From the cell containing the given text, extract its center point as [X, Y] coordinate. 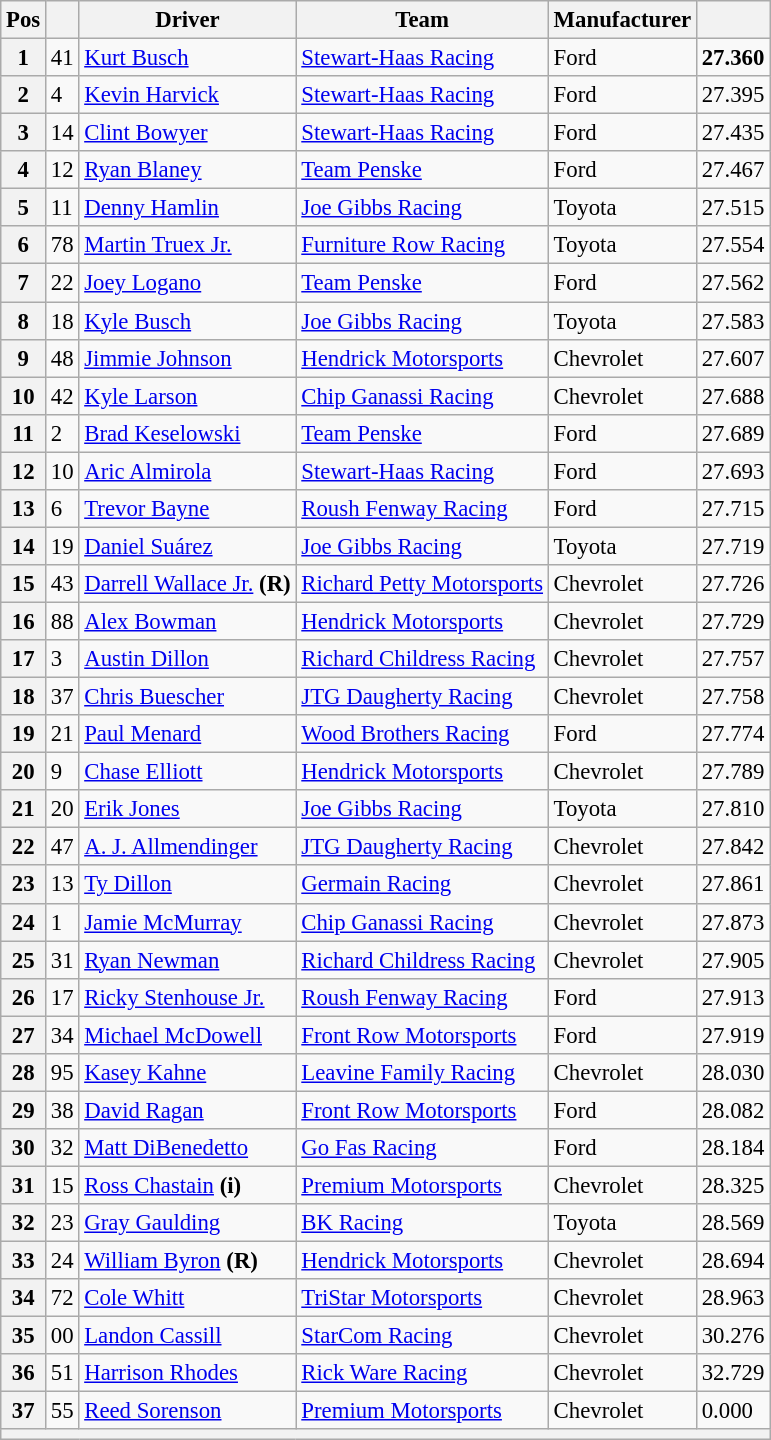
27.360 [732, 58]
28.030 [732, 1073]
William Byron (R) [188, 1261]
StarCom Racing [422, 1336]
Ross Chastain (i) [188, 1185]
Ty Dillon [188, 885]
Martin Truex Jr. [188, 245]
28.082 [732, 1110]
Aric Almirola [188, 471]
Paul Menard [188, 734]
Germain Racing [422, 885]
Jamie McMurray [188, 922]
27.726 [732, 584]
Gray Gaulding [188, 1223]
Trevor Bayne [188, 509]
BK Racing [422, 1223]
27.607 [732, 358]
Alex Bowman [188, 621]
95 [62, 1073]
Brad Keselowski [188, 433]
30 [24, 1148]
Wood Brothers Racing [422, 734]
27.554 [732, 245]
27.715 [732, 509]
Denny Hamlin [188, 208]
27.873 [732, 922]
78 [62, 245]
27.757 [732, 659]
Austin Dillon [188, 659]
27.688 [732, 396]
48 [62, 358]
27.913 [732, 997]
27.689 [732, 433]
Manufacturer [622, 20]
00 [62, 1336]
27.562 [732, 283]
Pos [24, 20]
16 [24, 621]
41 [62, 58]
28.694 [732, 1261]
88 [62, 621]
27.810 [732, 809]
36 [24, 1373]
27.774 [732, 734]
27.435 [732, 133]
35 [24, 1336]
43 [62, 584]
38 [62, 1110]
Richard Petty Motorsports [422, 584]
Matt DiBenedetto [188, 1148]
27.789 [732, 772]
47 [62, 847]
27.729 [732, 621]
42 [62, 396]
28.325 [732, 1185]
Erik Jones [188, 809]
28.569 [732, 1223]
28 [24, 1073]
27.719 [732, 546]
25 [24, 960]
Harrison Rhodes [188, 1373]
TriStar Motorsports [422, 1298]
27.861 [732, 885]
27.515 [732, 208]
Joey Logano [188, 283]
Ryan Blaney [188, 170]
Jimmie Johnson [188, 358]
27.467 [732, 170]
7 [24, 283]
Rick Ware Racing [422, 1373]
Kyle Larson [188, 396]
Clint Bowyer [188, 133]
Chase Elliott [188, 772]
26 [24, 997]
Reed Sorenson [188, 1411]
Daniel Suárez [188, 546]
28.963 [732, 1298]
Cole Whitt [188, 1298]
Kevin Harvick [188, 95]
0.000 [732, 1411]
27.693 [732, 471]
27 [24, 1035]
27.842 [732, 847]
32.729 [732, 1373]
27.395 [732, 95]
51 [62, 1373]
David Ragan [188, 1110]
Ryan Newman [188, 960]
Kasey Kahne [188, 1073]
Kurt Busch [188, 58]
Go Fas Racing [422, 1148]
Michael McDowell [188, 1035]
8 [24, 321]
Landon Cassill [188, 1336]
27.919 [732, 1035]
A. J. Allmendinger [188, 847]
33 [24, 1261]
Furniture Row Racing [422, 245]
Ricky Stenhouse Jr. [188, 997]
27.905 [732, 960]
Kyle Busch [188, 321]
Team [422, 20]
29 [24, 1110]
Driver [188, 20]
5 [24, 208]
72 [62, 1298]
30.276 [732, 1336]
Darrell Wallace Jr. (R) [188, 584]
Chris Buescher [188, 697]
28.184 [732, 1148]
Leavine Family Racing [422, 1073]
55 [62, 1411]
27.758 [732, 697]
27.583 [732, 321]
